Provide the (X, Y) coordinate of the cell's center where the given text is located.  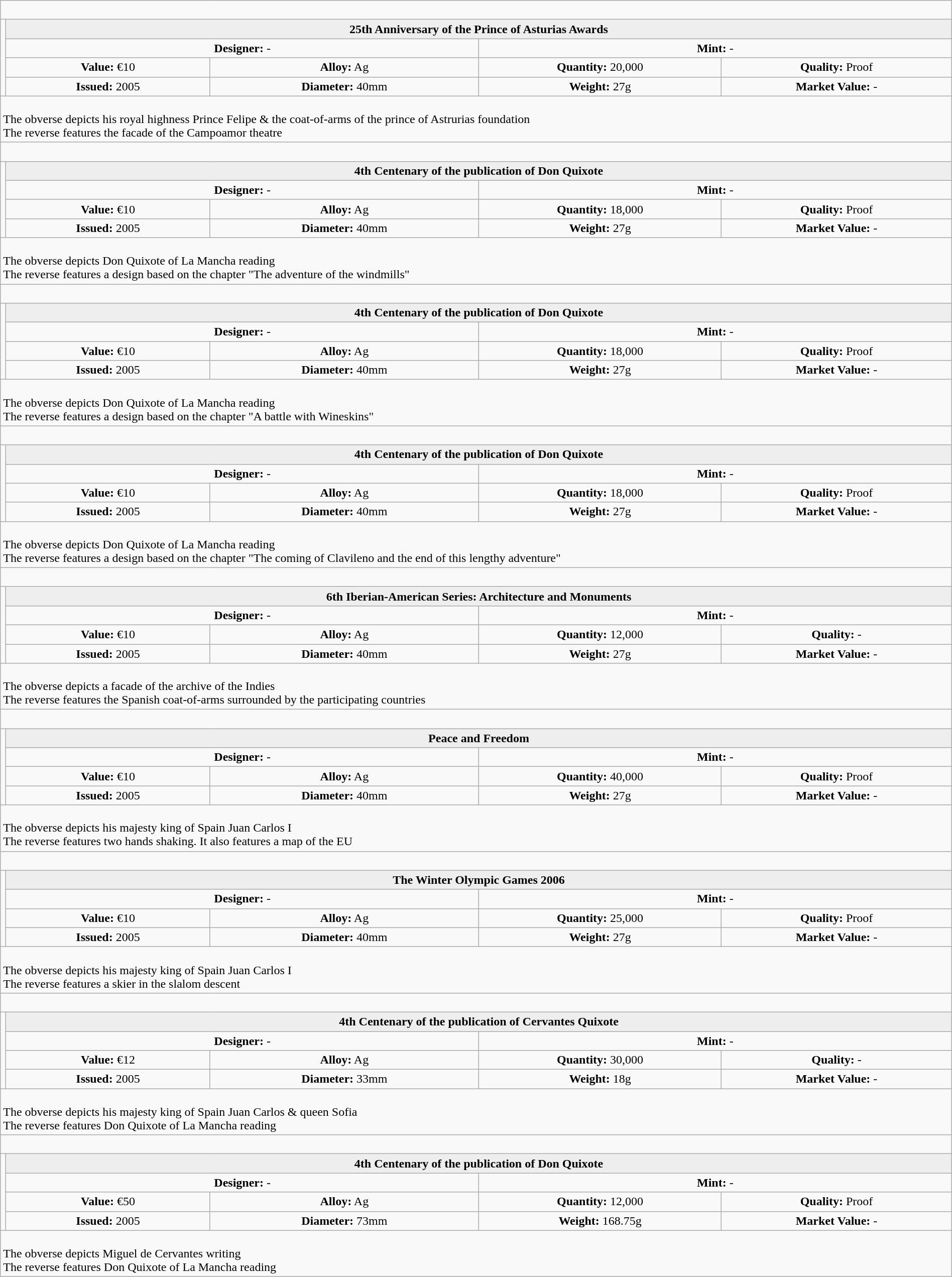
The obverse depicts Don Quixote of La Mancha readingThe reverse features a design based on the chapter "A battle with Wineskins" (476, 403)
4th Centenary of the publication of Cervantes Quixote (479, 1021)
The obverse depicts Don Quixote of La Mancha readingThe reverse features a design based on the chapter "The adventure of the windmills" (476, 261)
The obverse depicts his majesty king of Spain Juan Carlos IThe reverse features two hands shaking. It also features a map of the EU (476, 828)
Weight: 168.75g (600, 1221)
Quantity: 30,000 (600, 1060)
25th Anniversary of the Prince of Asturias Awards (479, 29)
Value: €12 (108, 1060)
The obverse depicts his majesty king of Spain Juan Carlos IThe reverse features a skier in the slalom descent (476, 970)
Quantity: 40,000 (600, 776)
The Winter Olympic Games 2006 (479, 880)
The obverse depicts his majesty king of Spain Juan Carlos & queen SofiaThe reverse features Don Quixote of La Mancha reading (476, 1112)
The obverse depicts Miguel de Cervantes writingThe reverse features Don Quixote of La Mancha reading (476, 1253)
Weight: 18g (600, 1079)
Value: €50 (108, 1202)
Quantity: 25,000 (600, 918)
Peace and Freedom (479, 738)
Diameter: 33mm (344, 1079)
6th Iberian-American Series: Architecture and Monuments (479, 596)
Quantity: 20,000 (600, 67)
The obverse depicts a facade of the archive of the IndiesThe reverse features the Spanish coat-of-arms surrounded by the participating countries (476, 686)
Diameter: 73mm (344, 1221)
